Pinpoint the cell where the given text exists, returning its (X, Y) midpoint coordinate. 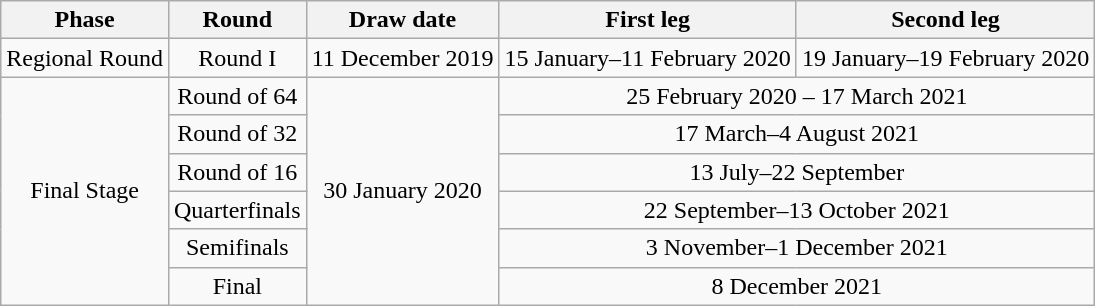
Quarterfinals (237, 210)
Round I (237, 58)
Round of 64 (237, 96)
3 November–1 December 2021 (797, 248)
Draw date (402, 20)
Round (237, 20)
Final (237, 286)
Second leg (945, 20)
Final Stage (85, 191)
First leg (648, 20)
13 July–22 September (797, 172)
8 December 2021 (797, 286)
17 March–4 August 2021 (797, 134)
Round of 16 (237, 172)
Phase (85, 20)
Regional Round (85, 58)
22 September–13 October 2021 (797, 210)
15 January–11 February 2020 (648, 58)
Semifinals (237, 248)
25 February 2020 – 17 March 2021 (797, 96)
Round of 32 (237, 134)
11 December 2019 (402, 58)
19 January–19 February 2020 (945, 58)
30 January 2020 (402, 191)
